Determine the (x, y) coordinate at the center of the cell enclosing the given text.  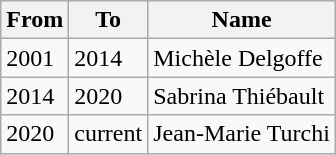
Name (242, 20)
Sabrina Thiébault (242, 96)
From (35, 20)
Michèle Delgoffe (242, 58)
current (108, 134)
2001 (35, 58)
To (108, 20)
Jean-Marie Turchi (242, 134)
